From the cell containing the given text, extract its center point as (x, y) coordinate. 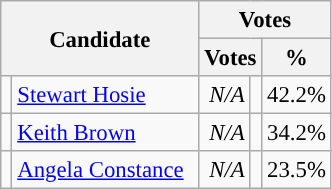
42.2% (296, 95)
% (296, 58)
Keith Brown (106, 133)
Stewart Hosie (106, 95)
34.2% (296, 133)
23.5% (296, 170)
Angela Constance (106, 170)
Candidate (100, 38)
